For the text-containing cell, return its midpoint in [X, Y] coordinate format. 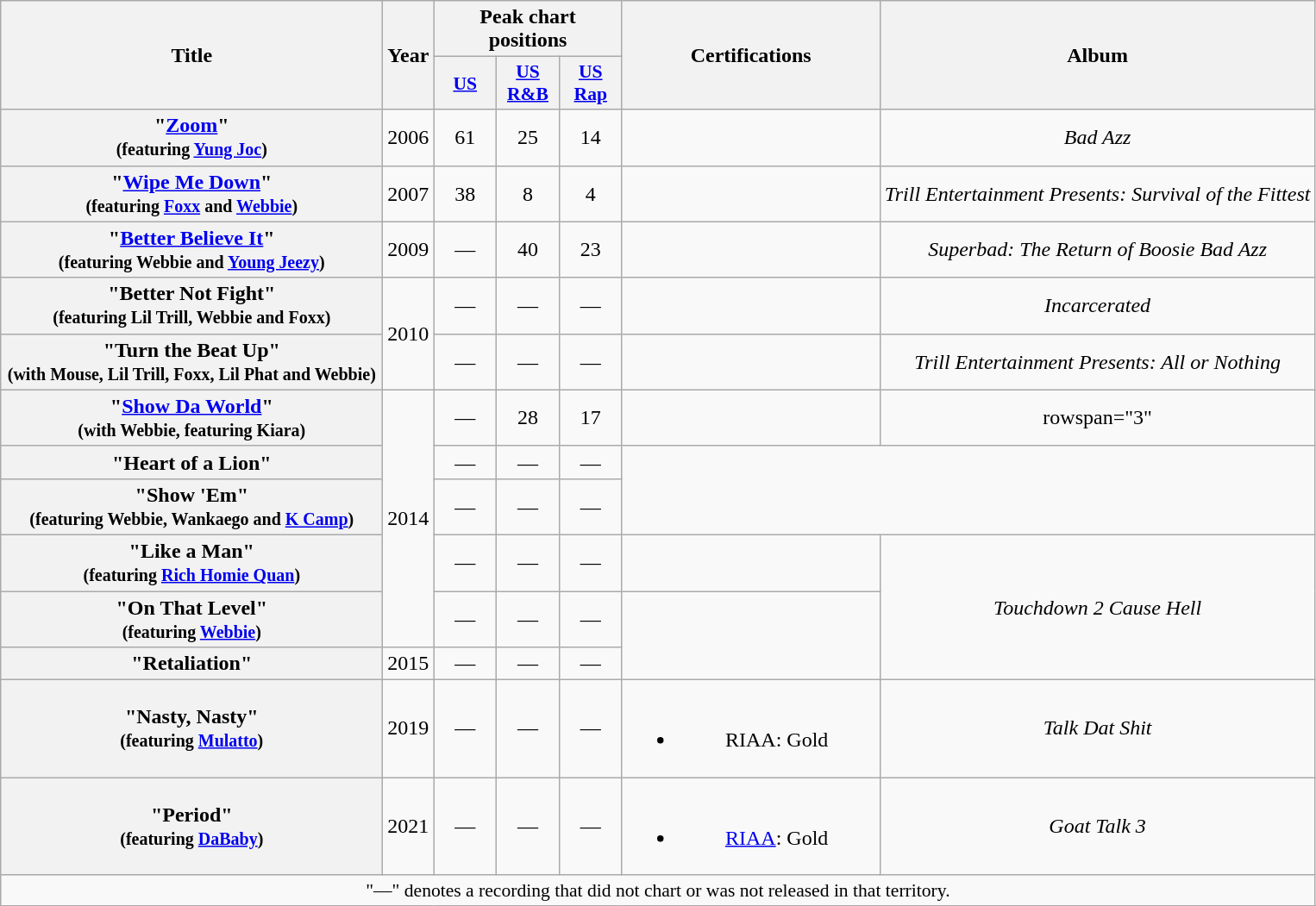
"Retaliation" [191, 664]
"Zoom"(featuring Yung Joc) [191, 138]
2015 [409, 664]
Bad Azz [1097, 138]
25 [528, 138]
Certifications [750, 55]
17 [590, 417]
2006 [409, 138]
40 [528, 250]
Album [1097, 55]
"Better Believe It"(featuring Webbie and Young Jeezy) [191, 250]
Incarcerated [1097, 305]
"Show Da World"(with Webbie, featuring Kiara) [191, 417]
Superbad: The Return of Boosie Bad Azz [1097, 250]
2007 [409, 193]
rowspan="3" [1097, 417]
"On That Level"(featuring Webbie) [191, 619]
28 [528, 417]
61 [466, 138]
"Turn the Beat Up"(with Mouse, Lil Trill, Foxx, Lil Phat and Webbie) [191, 362]
Trill Entertainment Presents: All or Nothing [1097, 362]
"Like a Man"(featuring Rich Homie Quan) [191, 562]
"Heart of a Lion" [191, 462]
2021 [409, 826]
2014 [409, 518]
Touchdown 2 Cause Hell [1097, 607]
"Better Not Fight"(featuring Lil Trill, Webbie and Foxx) [191, 305]
2010 [409, 334]
"Wipe Me Down"(featuring Foxx and Webbie) [191, 193]
Trill Entertainment Presents: Survival of the Fittest [1097, 193]
Year [409, 55]
4 [590, 193]
23 [590, 250]
2009 [409, 250]
8 [528, 193]
USRap [590, 83]
US [466, 83]
USR&B [528, 83]
Peak chart positions [528, 29]
Goat Talk 3 [1097, 826]
38 [466, 193]
"Show 'Em"(featuring Webbie, Wankaego and K Camp) [191, 507]
"—" denotes a recording that did not chart or was not released in that territory. [658, 890]
Title [191, 55]
"Period"(featuring DaBaby) [191, 826]
Talk Dat Shit [1097, 729]
2019 [409, 729]
14 [590, 138]
"Nasty, Nasty"(featuring Mulatto) [191, 729]
